Provide the [x, y] coordinate of the cell's center where the given text is located.  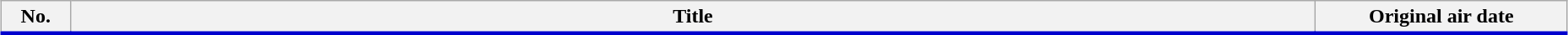
Original air date [1441, 17]
No. [35, 17]
Title [693, 17]
